Return (X, Y) of the center of cell containing provided text 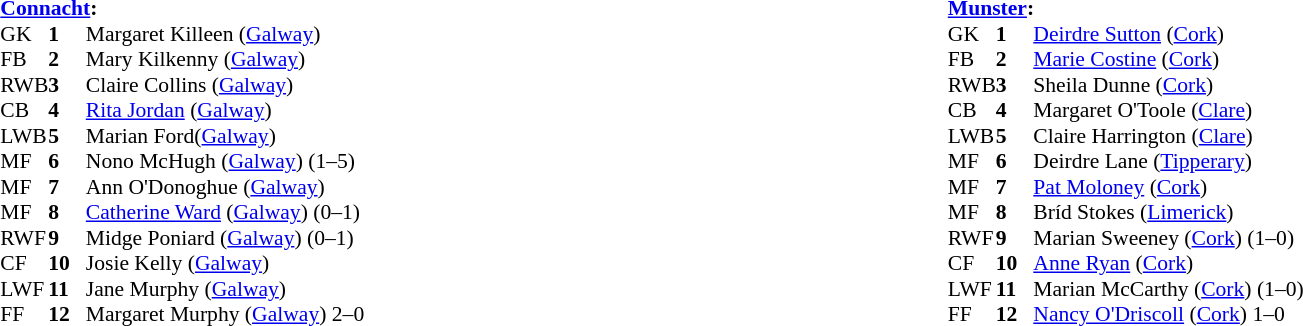
Catherine Ward (Galway) (0–1) (225, 213)
Marian Sweeney (Cork) (1–0) (1168, 238)
Pat Moloney (Cork) (1168, 187)
Anne Ryan (Cork) (1168, 263)
Marie Costine (Cork) (1168, 59)
Ann O'Donoghue (Galway) (225, 187)
Marian Ford(Galway) (225, 136)
Josie Kelly (Galway) (225, 263)
Midge Poniard (Galway) (0–1) (225, 238)
Claire Collins (Galway) (225, 85)
Mary Kilkenny (Galway) (225, 59)
Nono McHugh (Galway) (1–5) (225, 161)
Jane Murphy (Galway) (225, 289)
Marian McCarthy (Cork) (1–0) (1168, 289)
Deirdre Lane (Tipperary) (1168, 161)
Rita Jordan (Galway) (225, 111)
Claire Harrington (Clare) (1168, 136)
Bríd Stokes (Limerick) (1168, 213)
Deirdre Sutton (Cork) (1168, 34)
Margaret O'Toole (Clare) (1168, 111)
Margaret Killeen (Galway) (225, 34)
Sheila Dunne (Cork) (1168, 85)
